For the text-containing cell, return its midpoint in [X, Y] coordinate format. 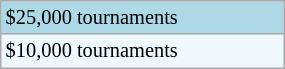
$25,000 tournaments [142, 17]
$10,000 tournaments [142, 51]
